Output the (x, y) coordinate of the center of the cell containing the given text.  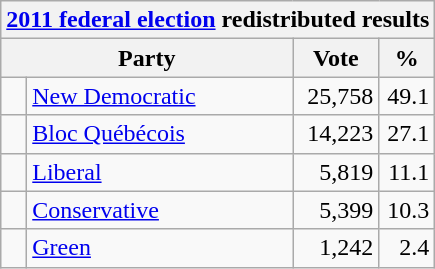
Conservative (160, 210)
25,758 (336, 96)
New Democratic (160, 96)
% (407, 58)
1,242 (336, 248)
14,223 (336, 134)
Vote (336, 58)
2011 federal election redistributed results (218, 20)
27.1 (407, 134)
5,819 (336, 172)
Party (147, 58)
Liberal (160, 172)
49.1 (407, 96)
Bloc Québécois (160, 134)
10.3 (407, 210)
11.1 (407, 172)
5,399 (336, 210)
2.4 (407, 248)
Green (160, 248)
